Search for the cell housing the specified text and yield its (X, Y) center coordinate. 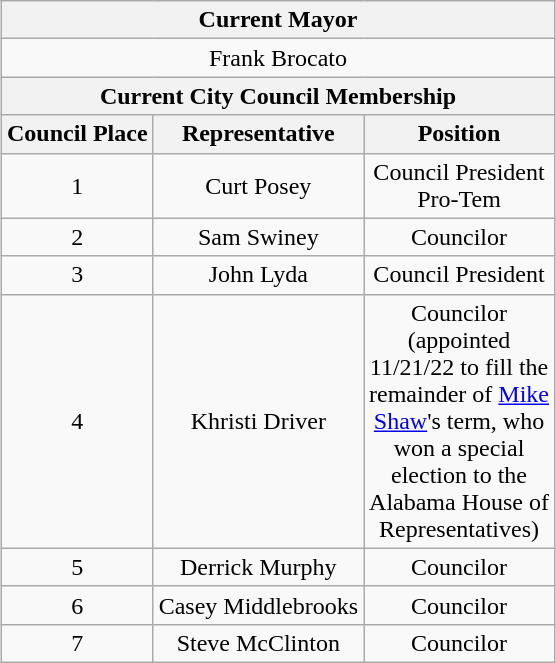
4 (77, 421)
Council President (460, 275)
Council President Pro-Tem (460, 186)
Current City Council Membership (278, 96)
Position (460, 134)
John Lyda (258, 275)
7 (77, 643)
Khristi Driver (258, 421)
6 (77, 605)
Sam Swiney (258, 237)
Curt Posey (258, 186)
5 (77, 567)
3 (77, 275)
Derrick Murphy (258, 567)
Council Place (77, 134)
Current Mayor (278, 20)
Casey Middlebrooks (258, 605)
Representative (258, 134)
Frank Brocato (278, 58)
1 (77, 186)
2 (77, 237)
Councilor (appointed 11/21/22 to fill the remainder of Mike Shaw's term, who won a special election to the Alabama House of Representatives) (460, 421)
Steve McClinton (258, 643)
